For the text-containing cell, return its midpoint in [X, Y] coordinate format. 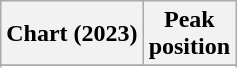
Peakposition [189, 34]
Chart (2023) [72, 34]
